Return the (X, Y) coordinate for the center point of the cell that contains the specified text.  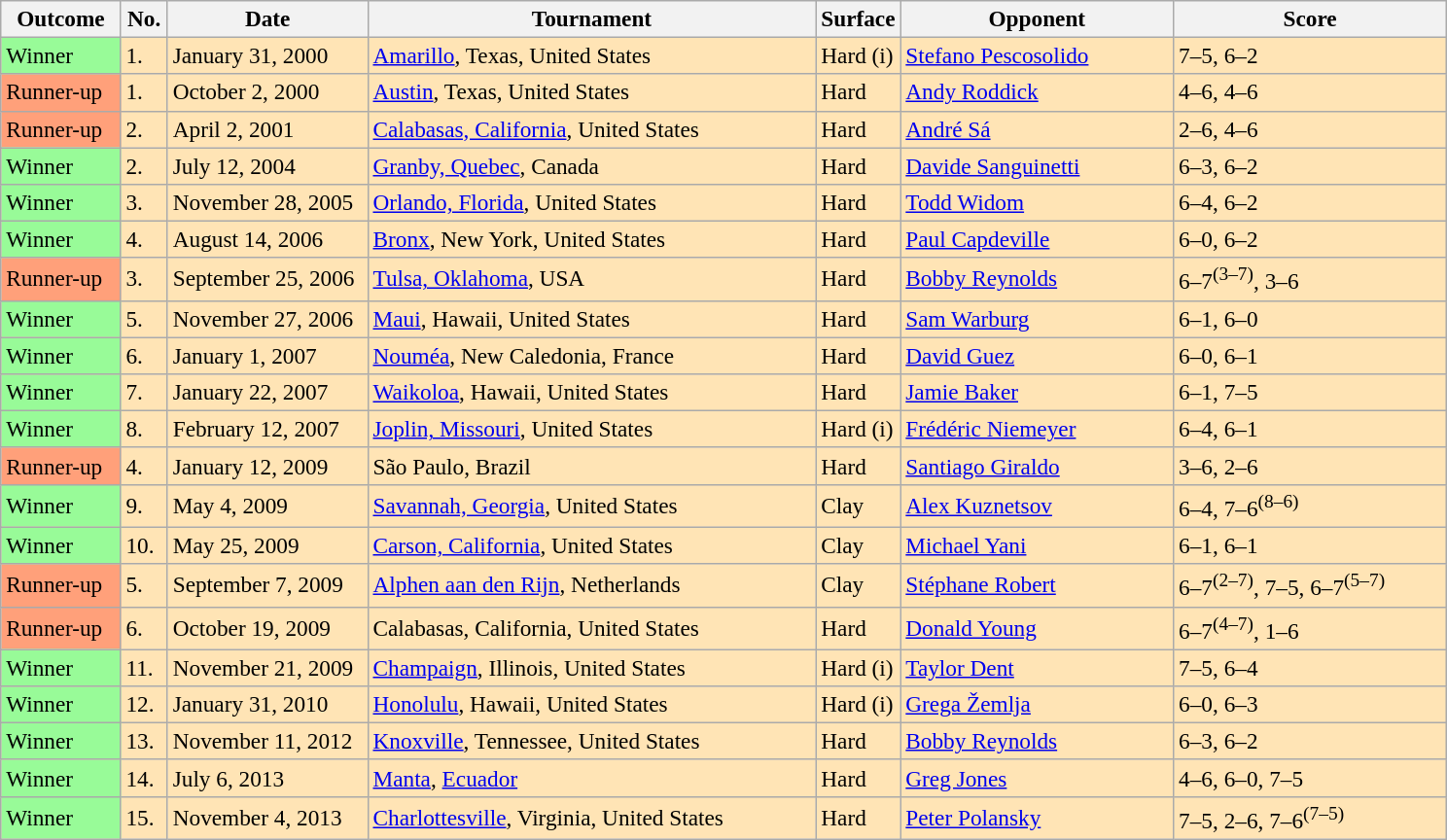
Tournament (591, 18)
January 31, 2010 (267, 704)
January 1, 2007 (267, 356)
Orlando, Florida, United States (591, 202)
Michael Yani (1037, 545)
Maui, Hawaii, United States (591, 319)
6–7(4–7), 1–6 (1311, 628)
Carson, California, United States (591, 545)
8. (144, 429)
Jamie Baker (1037, 392)
Sam Warburg (1037, 319)
February 12, 2007 (267, 429)
July 12, 2004 (267, 165)
Taylor Dent (1037, 668)
6–0, 6–3 (1311, 704)
Stefano Pescosolido (1037, 55)
Champaign, Illinois, United States (591, 668)
Todd Widom (1037, 202)
6–7(2–7), 7–5, 6–7(5–7) (1311, 585)
July 6, 2013 (267, 778)
Knoxville, Tennessee, United States (591, 741)
Nouméa, New Caledonia, France (591, 356)
April 2, 2001 (267, 129)
David Guez (1037, 356)
Score (1311, 18)
November 4, 2013 (267, 818)
Surface (858, 18)
André Sá (1037, 129)
6–1, 7–5 (1311, 392)
Date (267, 18)
Savannah, Georgia, United States (591, 506)
Granby, Quebec, Canada (591, 165)
6–7(3–7), 3–6 (1311, 279)
Honolulu, Hawaii, United States (591, 704)
Amarillo, Texas, United States (591, 55)
May 25, 2009 (267, 545)
Austin, Texas, United States (591, 92)
Santiago Giraldo (1037, 466)
Alex Kuznetsov (1037, 506)
Andy Roddick (1037, 92)
13. (144, 741)
No. (144, 18)
January 12, 2009 (267, 466)
6–1, 6–0 (1311, 319)
Peter Polansky (1037, 818)
6–4, 7–6(8–6) (1311, 506)
6–0, 6–1 (1311, 356)
Frédéric Niemeyer (1037, 429)
Manta, Ecuador (591, 778)
4–6, 4–6 (1311, 92)
7. (144, 392)
Greg Jones (1037, 778)
14. (144, 778)
September 7, 2009 (267, 585)
11. (144, 668)
6–4, 6–2 (1311, 202)
10. (144, 545)
November 28, 2005 (267, 202)
6–0, 6–2 (1311, 239)
4–6, 6–0, 7–5 (1311, 778)
Davide Sanguinetti (1037, 165)
May 4, 2009 (267, 506)
Stéphane Robert (1037, 585)
Tulsa, Oklahoma, USA (591, 279)
November 27, 2006 (267, 319)
7–5, 2–6, 7–6(7–5) (1311, 818)
2–6, 4–6 (1311, 129)
7–5, 6–4 (1311, 668)
Waikoloa, Hawaii, United States (591, 392)
November 21, 2009 (267, 668)
January 22, 2007 (267, 392)
São Paulo, Brazil (591, 466)
November 11, 2012 (267, 741)
15. (144, 818)
Alphen aan den Rijn, Netherlands (591, 585)
Grega Žemlja (1037, 704)
Joplin, Missouri, United States (591, 429)
Paul Capdeville (1037, 239)
12. (144, 704)
7–5, 6–2 (1311, 55)
6–4, 6–1 (1311, 429)
September 25, 2006 (267, 279)
Donald Young (1037, 628)
3–6, 2–6 (1311, 466)
January 31, 2000 (267, 55)
9. (144, 506)
6–1, 6–1 (1311, 545)
Opponent (1037, 18)
Outcome (60, 18)
October 2, 2000 (267, 92)
August 14, 2006 (267, 239)
Charlottesville, Virginia, United States (591, 818)
Bronx, New York, United States (591, 239)
October 19, 2009 (267, 628)
